Search for the cell housing the specified text and yield its (X, Y) center coordinate. 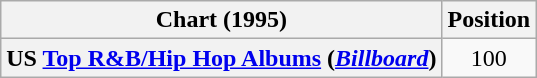
Chart (1995) (222, 20)
US Top R&B/Hip Hop Albums (Billboard) (222, 58)
100 (489, 58)
Position (489, 20)
